Output the [x, y] coordinate of the center of the cell containing the given text.  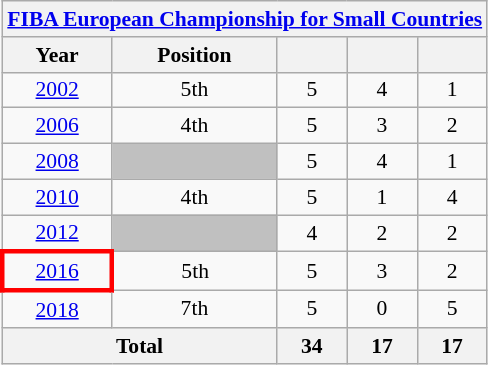
2016 [57, 272]
0 [382, 310]
FIBA European Championship for Small Countries [244, 19]
2002 [57, 90]
Position [194, 55]
34 [312, 346]
Total [140, 346]
2010 [57, 197]
Year [57, 55]
2006 [57, 126]
2008 [57, 162]
2012 [57, 234]
2018 [57, 310]
7th [194, 310]
